Capture the cell that displays the provided text and extract its (x, y) central coordinate. 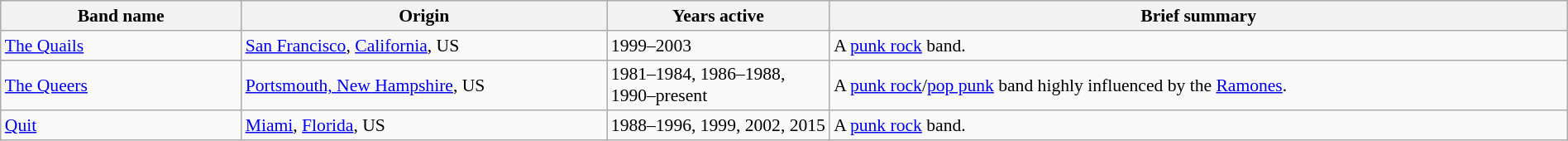
Portsmouth, New Hampshire, US (424, 85)
1999–2003 (718, 46)
San Francisco, California, US (424, 46)
Brief summary (1198, 16)
Miami, Florida, US (424, 126)
The Quails (121, 46)
Years active (718, 16)
1988–1996, 1999, 2002, 2015 (718, 126)
1981–1984, 1986–1988, 1990–present (718, 85)
The Queers (121, 85)
Quit (121, 126)
Origin (424, 16)
Band name (121, 16)
A punk rock/pop punk band highly influenced by the Ramones. (1198, 85)
